Identify which cell holds the provided text, then report its [x, y] central coordinate. 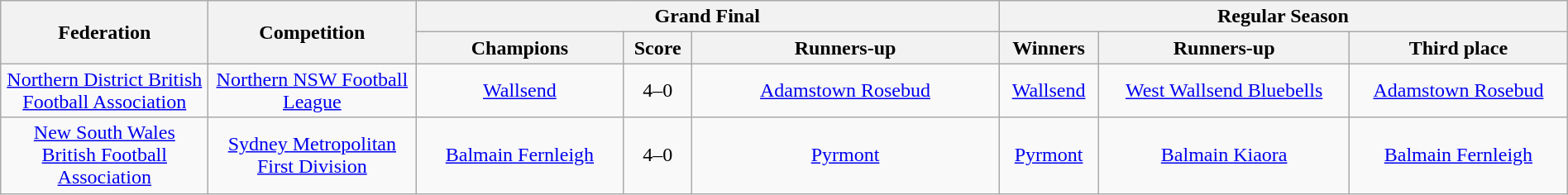
Northern District British Football Association [104, 91]
Winners [1049, 48]
Score [658, 48]
New South Wales British Football Association [104, 155]
Regular Season [1284, 17]
Balmain Kiaora [1224, 155]
Competition [313, 32]
West Wallsend Bluebells [1224, 91]
Federation [104, 32]
Sydney Metropolitan First Division [313, 155]
Champions [519, 48]
Third place [1459, 48]
Northern NSW Football League [313, 91]
Grand Final [708, 17]
